Capture the cell that displays the provided text and extract its (X, Y) central coordinate. 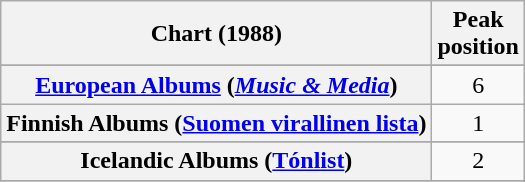
Icelandic Albums (Tónlist) (216, 161)
1 (478, 123)
European Albums (Music & Media) (216, 85)
Finnish Albums (Suomen virallinen lista) (216, 123)
Chart (1988) (216, 34)
6 (478, 85)
2 (478, 161)
Peakposition (478, 34)
